Return (x, y) of the center of cell containing provided text 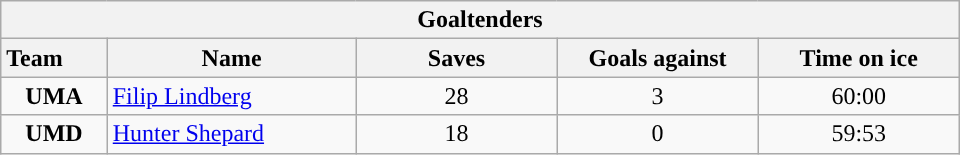
Name (232, 58)
Filip Lindberg (232, 96)
60:00 (858, 96)
59:53 (858, 134)
Goals against (658, 58)
Saves (456, 58)
Hunter Shepard (232, 134)
28 (456, 96)
18 (456, 134)
0 (658, 134)
UMD (54, 134)
Time on ice (858, 58)
UMA (54, 96)
Goaltenders (480, 20)
Team (54, 58)
3 (658, 96)
